Identify which cell holds the provided text, then report its [x, y] central coordinate. 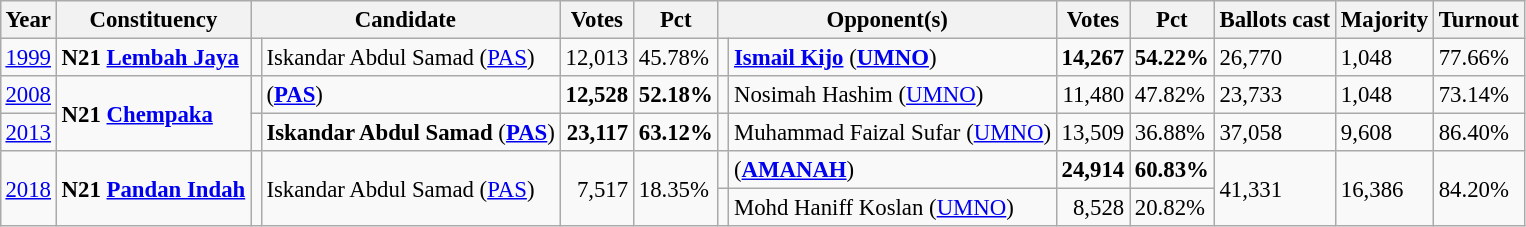
14,267 [1092, 57]
1999 [28, 57]
37,058 [1274, 133]
23,733 [1274, 95]
Candidate [405, 20]
54.22% [1172, 57]
Turnout [1478, 20]
52.18% [676, 95]
2018 [28, 188]
77.66% [1478, 57]
2013 [28, 133]
86.40% [1478, 133]
20.82% [1172, 208]
23,117 [596, 133]
24,914 [1092, 170]
Constituency [153, 20]
63.12% [676, 133]
Mohd Haniff Koslan (UMNO) [893, 208]
11,480 [1092, 95]
13,509 [1092, 133]
16,386 [1384, 188]
7,517 [596, 188]
Ismail Kijo (UMNO) [893, 57]
Majority [1384, 20]
(PAS) [410, 95]
Ballots cast [1274, 20]
Muhammad Faizal Sufar (UMNO) [893, 133]
47.82% [1172, 95]
N21 Lembah Jaya [153, 57]
73.14% [1478, 95]
36.88% [1172, 133]
(AMANAH) [893, 170]
84.20% [1478, 188]
Opponent(s) [887, 20]
2008 [28, 95]
18.35% [676, 188]
26,770 [1274, 57]
41,331 [1274, 188]
8,528 [1092, 208]
N21 Pandan Indah [153, 188]
12,528 [596, 95]
12,013 [596, 57]
N21 Chempaka [153, 114]
Nosimah Hashim (UMNO) [893, 95]
9,608 [1384, 133]
60.83% [1172, 170]
45.78% [676, 57]
Year [28, 20]
